Determine the [X, Y] coordinate at the center of the cell enclosing the given text.  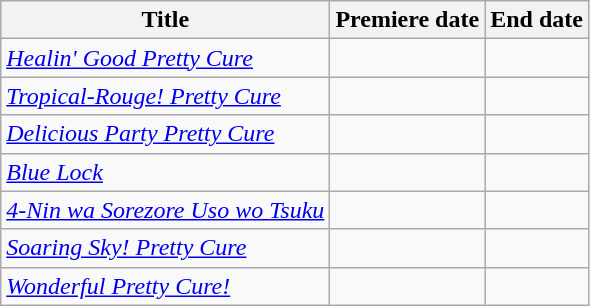
Premiere date [408, 20]
End date [537, 20]
Blue Lock [166, 172]
Title [166, 20]
Tropical-Rouge! Pretty Cure [166, 96]
Delicious Party Pretty Cure [166, 134]
Wonderful Pretty Cure! [166, 286]
Healin' Good Pretty Cure [166, 58]
4-Nin wa Sorezore Uso wo Tsuku [166, 210]
Soaring Sky! Pretty Cure [166, 248]
